Return the [x, y] coordinate for the center point of the cell that contains the specified text.  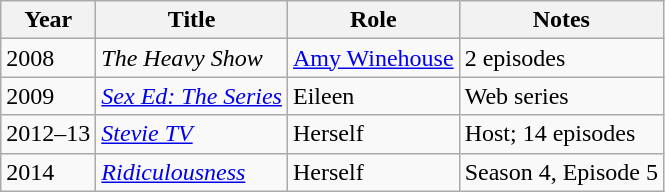
Season 4, Episode 5 [561, 172]
The Heavy Show [192, 58]
2009 [48, 96]
Role [373, 20]
Title [192, 20]
2008 [48, 58]
Web series [561, 96]
Stevie TV [192, 134]
Eileen [373, 96]
Host; 14 episodes [561, 134]
2 episodes [561, 58]
2014 [48, 172]
2012–13 [48, 134]
Ridiculousness [192, 172]
Sex Ed: The Series [192, 96]
Year [48, 20]
Amy Winehouse [373, 58]
Notes [561, 20]
